For the text-containing cell, return its midpoint in (x, y) coordinate format. 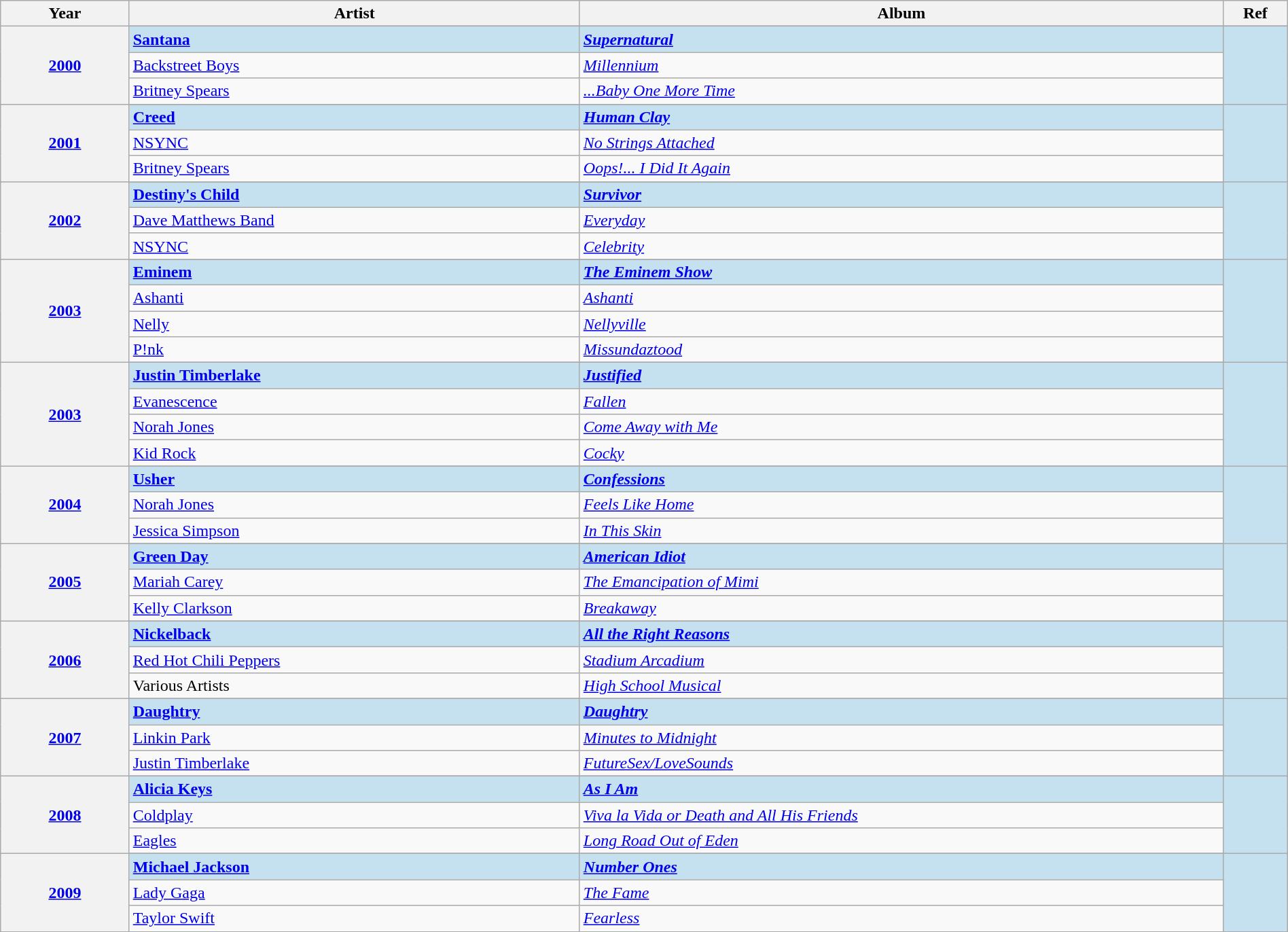
Human Clay (901, 117)
Justified (901, 376)
Eagles (355, 841)
Missundaztood (901, 350)
All the Right Reasons (901, 634)
Kelly Clarkson (355, 608)
Fallen (901, 401)
2002 (65, 220)
Red Hot Chili Peppers (355, 660)
Jessica Simpson (355, 531)
2006 (65, 660)
Cocky (901, 453)
Coldplay (355, 815)
...Baby One More Time (901, 91)
The Fame (901, 893)
Viva la Vida or Death and All His Friends (901, 815)
The Emancipation of Mimi (901, 582)
Survivor (901, 194)
No Strings Attached (901, 143)
FutureSex/LoveSounds (901, 764)
Come Away with Me (901, 427)
Creed (355, 117)
Various Artists (355, 685)
Celebrity (901, 246)
Long Road Out of Eden (901, 841)
In This Skin (901, 531)
Evanescence (355, 401)
Michael Jackson (355, 867)
Ref (1255, 14)
Dave Matthews Band (355, 220)
The Eminem Show (901, 272)
Fearless (901, 918)
Nelly (355, 324)
Backstreet Boys (355, 65)
2007 (65, 737)
Nickelback (355, 634)
Eminem (355, 272)
Everyday (901, 220)
2001 (65, 143)
Artist (355, 14)
Album (901, 14)
Kid Rock (355, 453)
Lady Gaga (355, 893)
Stadium Arcadium (901, 660)
Santana (355, 39)
Year (65, 14)
2004 (65, 505)
Oops!... I Did It Again (901, 168)
Breakaway (901, 608)
As I Am (901, 789)
Mariah Carey (355, 582)
Supernatural (901, 39)
Green Day (355, 556)
Nellyville (901, 324)
P!nk (355, 350)
Linkin Park (355, 737)
Millennium (901, 65)
2008 (65, 815)
Alicia Keys (355, 789)
2000 (65, 65)
2009 (65, 893)
Destiny's Child (355, 194)
Feels Like Home (901, 505)
Confessions (901, 479)
High School Musical (901, 685)
Taylor Swift (355, 918)
American Idiot (901, 556)
Minutes to Midnight (901, 737)
Number Ones (901, 867)
Usher (355, 479)
2005 (65, 582)
